Identify which cell holds the provided text, then report its (X, Y) central coordinate. 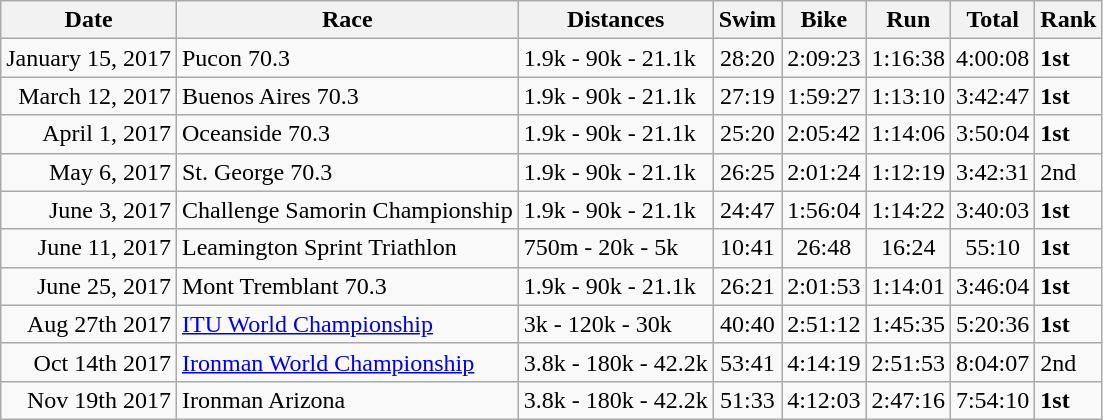
1:56:04 (824, 210)
27:19 (747, 96)
April 1, 2017 (89, 134)
June 3, 2017 (89, 210)
25:20 (747, 134)
3k - 120k - 30k (616, 324)
3:42:31 (992, 172)
Challenge Samorin Championship (347, 210)
3:50:04 (992, 134)
10:41 (747, 248)
May 6, 2017 (89, 172)
St. George 70.3 (347, 172)
3:40:03 (992, 210)
1:12:19 (908, 172)
1:45:35 (908, 324)
26:48 (824, 248)
1:59:27 (824, 96)
March 12, 2017 (89, 96)
1:14:06 (908, 134)
4:14:19 (824, 362)
Leamington Sprint Triathlon (347, 248)
Rank (1068, 20)
55:10 (992, 248)
3:42:47 (992, 96)
Ironman World Championship (347, 362)
Pucon 70.3 (347, 58)
4:00:08 (992, 58)
8:04:07 (992, 362)
2:51:12 (824, 324)
Distances (616, 20)
1:14:22 (908, 210)
4:12:03 (824, 400)
1:14:01 (908, 286)
Race (347, 20)
16:24 (908, 248)
January 15, 2017 (89, 58)
Ironman Arizona (347, 400)
Swim (747, 20)
26:25 (747, 172)
40:40 (747, 324)
2:09:23 (824, 58)
24:47 (747, 210)
Total (992, 20)
7:54:10 (992, 400)
2:01:24 (824, 172)
2:47:16 (908, 400)
Nov 19th 2017 (89, 400)
1:13:10 (908, 96)
2:01:53 (824, 286)
ITU World Championship (347, 324)
2:05:42 (824, 134)
2:51:53 (908, 362)
26:21 (747, 286)
53:41 (747, 362)
Oct 14th 2017 (89, 362)
Run (908, 20)
Buenos Aires 70.3 (347, 96)
51:33 (747, 400)
June 11, 2017 (89, 248)
1:16:38 (908, 58)
28:20 (747, 58)
3:46:04 (992, 286)
5:20:36 (992, 324)
Oceanside 70.3 (347, 134)
Mont Tremblant 70.3 (347, 286)
Aug 27th 2017 (89, 324)
June 25, 2017 (89, 286)
750m - 20k - 5k (616, 248)
Bike (824, 20)
Date (89, 20)
